Detect which cell encompasses the target text, then output its [X, Y] center coordinate. 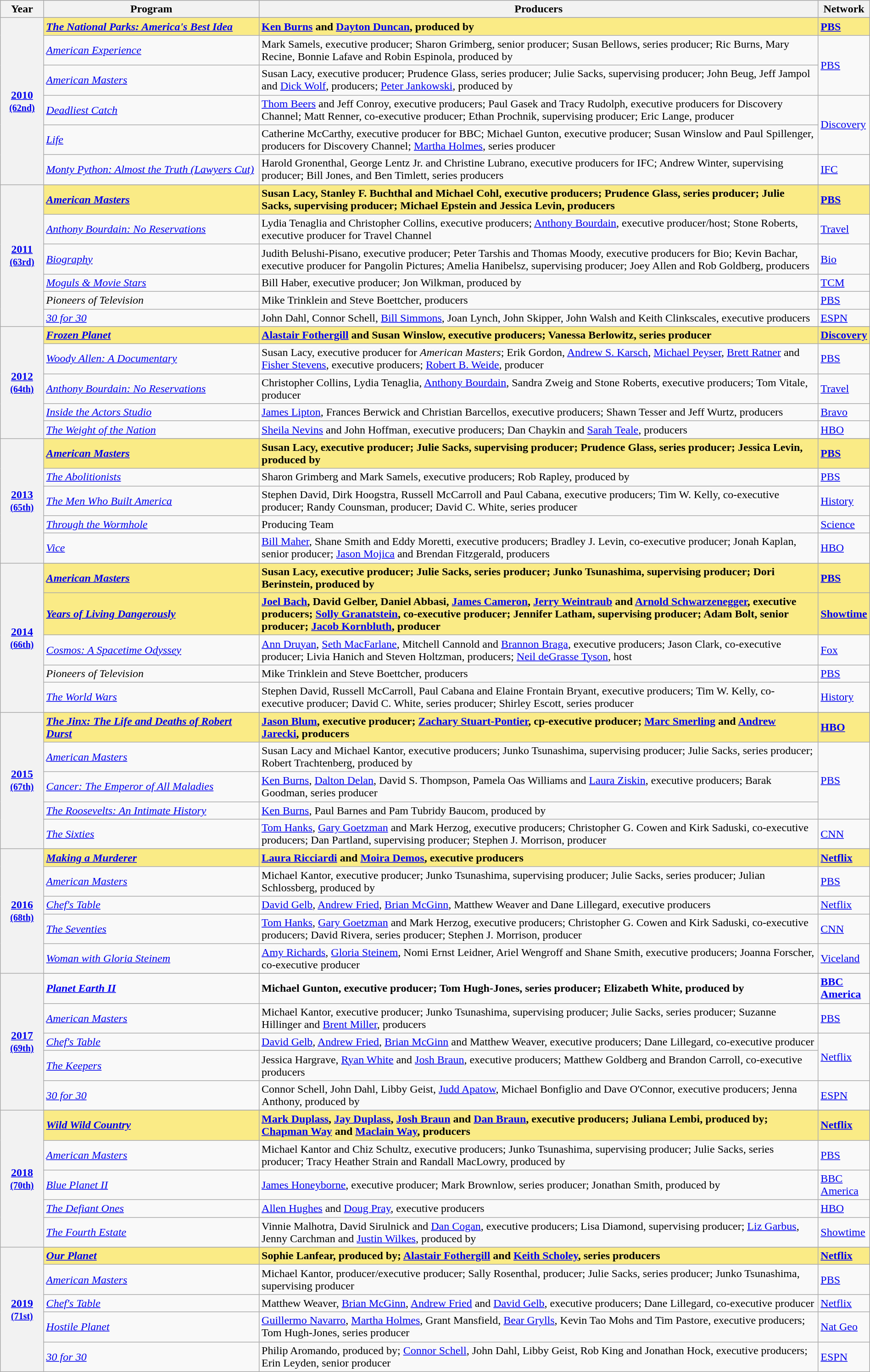
2017(69th) [22, 1042]
Jessica Hargrave, Ryan White and Josh Braun, executive producers; Matthew Goldberg and Brandon Carroll, co-executive producers [539, 1065]
Woman with Gloria Steinem [151, 959]
The Defiant Ones [151, 1209]
Nat Geo [844, 1327]
Jason Blum, executive producer; Zachary Stuart-Pontier, cp-executive producer; Marc Smerling and Andrew Jarecki, producers [539, 727]
The Seventies [151, 928]
Wild Wild Country [151, 1125]
Year [22, 9]
Ken Burns, Dalton Delan, David S. Thompson, Pamela Oas Williams and Laura Ziskin, executive producers; Barak Goodman, series producer [539, 787]
Viceland [844, 959]
The National Parks: America's Best Idea [151, 27]
Planet Earth II [151, 988]
The Weight of the Nation [151, 430]
The Jinx: The Life and Deaths of Robert Durst [151, 727]
Cancer: The Emperor of All Maladies [151, 787]
2013(65th) [22, 501]
Deadliest Catch [151, 110]
Connor Schell, John Dahl, Libby Geist, Judd Apatow, Michael Bonfiglio and Dave O'Connor, executive producers; Jenna Anthony, produced by [539, 1095]
Christopher Collins, Lydia Tenaglia, Anthony Bourdain, Sandra Zweig and Stone Roberts, executive producers; Tom Vitale, producer [539, 389]
The Keepers [151, 1065]
Our Planet [151, 1256]
Ken Burns, Paul Barnes and Pam Tubridy Baucom, produced by [539, 811]
John Dahl, Connor Schell, Bill Simmons, Joan Lynch, John Skipper, John Walsh and Keith Clinkscales, executive producers [539, 318]
Woody Allen: A Documentary [151, 359]
The World Wars [151, 697]
Guillermo Navarro, Martha Holmes, Grant Mansfield, Bear Grylls, Kevin Tao Mohs and Tim Pastore, executive producers; Tom Hugh-Jones, series producer [539, 1327]
2015(67th) [22, 780]
Alastair Fothergill and Susan Winslow, executive producers; Vanessa Berlowitz, series producer [539, 335]
Making a Murderer [151, 858]
Bill Haber, executive producer; Jon Wilkman, produced by [539, 283]
Bio [844, 259]
Susan Lacy, executive producer; Julie Sacks, supervising producer; Prudence Glass, series producer; Jessica Levin, produced by [539, 453]
Vice [151, 548]
Susan Lacy, executive producer; Julie Sacks, series producer; Junko Tsunashima, supervising producer; Dori Berinstein, produced by [539, 578]
Michael Gunton, executive producer; Tom Hugh-Jones, series producer; Elizabeth White, produced by [539, 988]
The Abolitionists [151, 477]
Cosmos: A Spacetime Odyssey [151, 650]
Bravo [844, 412]
2010(62nd) [22, 101]
Producers [539, 9]
David Gelb, Andrew Fried, Brian McGinn and Matthew Weaver, executive producers; Dane Lillegard, co-executive producer [539, 1042]
The Roosevelts: An Intimate History [151, 811]
The Men Who Built America [151, 501]
James Lipton, Frances Berwick and Christian Barcellos, executive producers; Shawn Tesser and Jeff Wurtz, producers [539, 412]
Fox [844, 650]
Frozen Planet [151, 335]
Laura Ricciardi and Moira Demos, executive producers [539, 858]
TCM [844, 283]
Mark Duplass, Jay Duplass, Josh Braun and Dan Braun, executive producers; Juliana Lembi, produced by; Chapman Way and Maclain Way, producers [539, 1125]
The Fourth Estate [151, 1232]
Sheila Nevins and John Hoffman, executive producers; Dan Chaykin and Sarah Teale, producers [539, 430]
James Honeyborne, executive producer; Mark Brownlow, series producer; Jonathan Smith, produced by [539, 1185]
American Experience [151, 50]
Program [151, 9]
Matthew Weaver, Brian McGinn, Andrew Fried and David Gelb, executive producers; Dane Lillegard, co-executive producer [539, 1303]
Ken Burns and Dayton Duncan, produced by [539, 27]
2014(66th) [22, 638]
Years of Living Dangerously [151, 614]
Monty Python: Almost the Truth (Lawyers Cut) [151, 170]
Through the Wormhole [151, 524]
Sharon Grimberg and Mark Samels, executive producers; Rob Rapley, produced by [539, 477]
Blue Planet II [151, 1185]
2019(71st) [22, 1309]
IFC [844, 170]
Allen Hughes and Doug Pray, executive producers [539, 1209]
Producing Team [539, 524]
2018(70th) [22, 1178]
Science [844, 524]
Philip Aromando, produced by; Connor Schell, John Dahl, Libby Geist, Rob King and Jonathan Hock, executive producers; Erin Leyden, senior producer [539, 1357]
The Sixties [151, 834]
Moguls & Movie Stars [151, 283]
Sophie Lanfear, produced by; Alastair Fothergill and Keith Scholey, series producers [539, 1256]
Michael Kantor, executive producer; Junko Tsunashima, supervising producer; Julie Sacks, series producer; Julian Schlossberg, produced by [539, 882]
Biography [151, 259]
2016(68th) [22, 911]
Life [151, 139]
Amy Richards, Gloria Steinem, Nomi Ernst Leidner, Ariel Wengroff and Shane Smith, executive producers; Joanna Forscher, co-executive producer [539, 959]
Network [844, 9]
2011(63rd) [22, 255]
Michael Kantor, producer/executive producer; Sally Rosenthal, producer; Julie Sacks, series producer; Junko Tsunashima, supervising producer [539, 1280]
Inside the Actors Studio [151, 412]
Hostile Planet [151, 1327]
David Gelb, Andrew Fried, Brian McGinn, Matthew Weaver and Dane Lillegard, executive producers [539, 905]
2012(64th) [22, 383]
